Return the [X, Y] coordinate for the center point of the cell that contains the specified text.  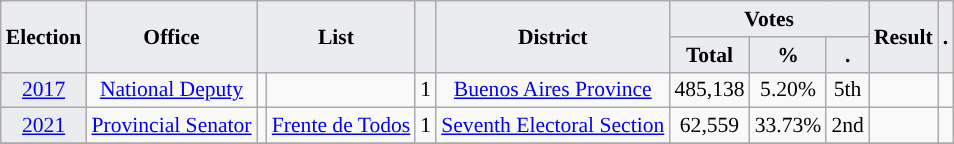
Total [709, 55]
District [552, 36]
5th [848, 90]
485,138 [709, 90]
Seventh Electoral Section [552, 126]
National Deputy [171, 90]
Result [904, 36]
5.20% [788, 90]
Votes [769, 19]
33.73% [788, 126]
Buenos Aires Province [552, 90]
List [336, 36]
62,559 [709, 126]
Frente de Todos [342, 126]
2017 [44, 90]
2nd [848, 126]
Office [171, 36]
2021 [44, 126]
% [788, 55]
Election [44, 36]
Provincial Senator [171, 126]
